Scan for the cell matching the given text and deliver its [x, y] coordinate at center. 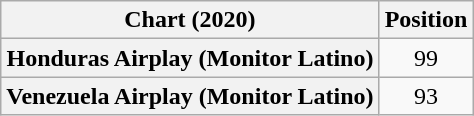
99 [426, 58]
Honduras Airplay (Monitor Latino) [190, 58]
Venezuela Airplay (Monitor Latino) [190, 96]
93 [426, 96]
Position [426, 20]
Chart (2020) [190, 20]
